Detect which cell encompasses the target text, then output its (X, Y) center coordinate. 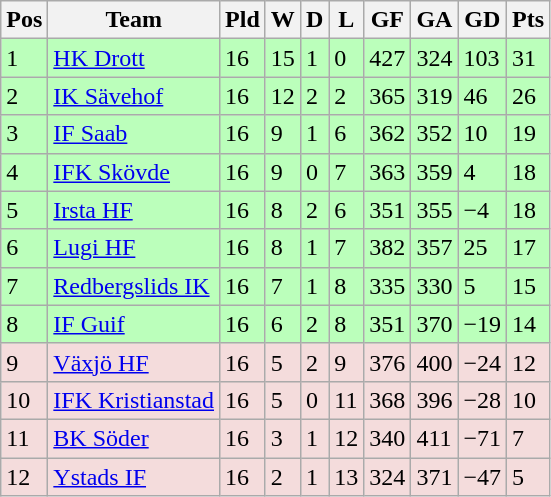
13 (346, 477)
−71 (482, 438)
HK Drott (134, 58)
427 (388, 58)
357 (434, 248)
352 (434, 134)
330 (434, 286)
W (282, 20)
Team (134, 20)
376 (388, 362)
25 (482, 248)
−4 (482, 210)
411 (434, 438)
31 (528, 58)
Pts (528, 20)
GA (434, 20)
400 (434, 362)
355 (434, 210)
363 (388, 172)
BK Söder (134, 438)
382 (388, 248)
Pld (243, 20)
396 (434, 400)
GD (482, 20)
Växjö HF (134, 362)
−47 (482, 477)
365 (388, 96)
103 (482, 58)
14 (528, 324)
371 (434, 477)
Pos (24, 20)
−24 (482, 362)
335 (388, 286)
GF (388, 20)
319 (434, 96)
IFK Skövde (134, 172)
−28 (482, 400)
L (346, 20)
362 (388, 134)
IF Saab (134, 134)
IFK Kristianstad (134, 400)
IK Sävehof (134, 96)
46 (482, 96)
359 (434, 172)
19 (528, 134)
Ystads IF (134, 477)
−19 (482, 324)
Irsta HF (134, 210)
Lugi HF (134, 248)
D (314, 20)
IF Guif (134, 324)
370 (434, 324)
340 (388, 438)
17 (528, 248)
Redbergslids IK (134, 286)
26 (528, 96)
368 (388, 400)
